Determine the [x, y] coordinate at the center of the cell enclosing the given text.  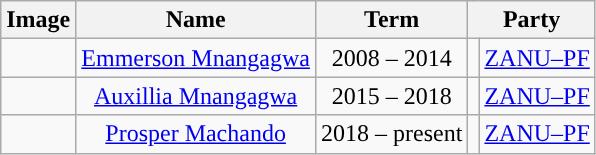
Auxillia Mnangagwa [196, 96]
2018 – present [391, 134]
Term [391, 20]
Emmerson Mnangagwa [196, 58]
2008 – 2014 [391, 58]
Name [196, 20]
Party [532, 20]
Prosper Machando [196, 134]
Image [38, 20]
2015 – 2018 [391, 96]
